Pinpoint the cell where the given text exists, returning its (x, y) midpoint coordinate. 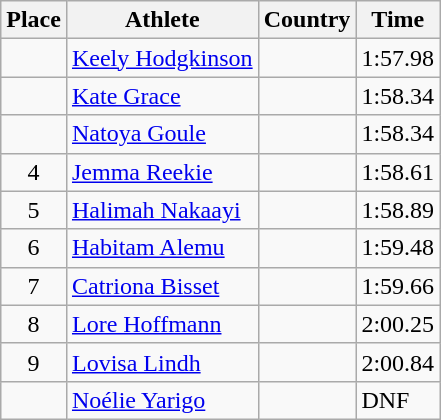
1:59.48 (398, 248)
6 (34, 248)
Noélie Yarigo (162, 400)
Place (34, 20)
9 (34, 362)
2:00.84 (398, 362)
1:58.89 (398, 210)
8 (34, 324)
4 (34, 172)
Kate Grace (162, 96)
Lovisa Lindh (162, 362)
2:00.25 (398, 324)
Jemma Reekie (162, 172)
DNF (398, 400)
7 (34, 286)
Catriona Bisset (162, 286)
Habitam Alemu (162, 248)
1:57.98 (398, 58)
1:58.61 (398, 172)
Country (307, 20)
Lore Hoffmann (162, 324)
5 (34, 210)
Natoya Goule (162, 134)
Time (398, 20)
Athlete (162, 20)
Halimah Nakaayi (162, 210)
Keely Hodgkinson (162, 58)
1:59.66 (398, 286)
